Provide the [x, y] coordinate of the cell's center where the given text is located.  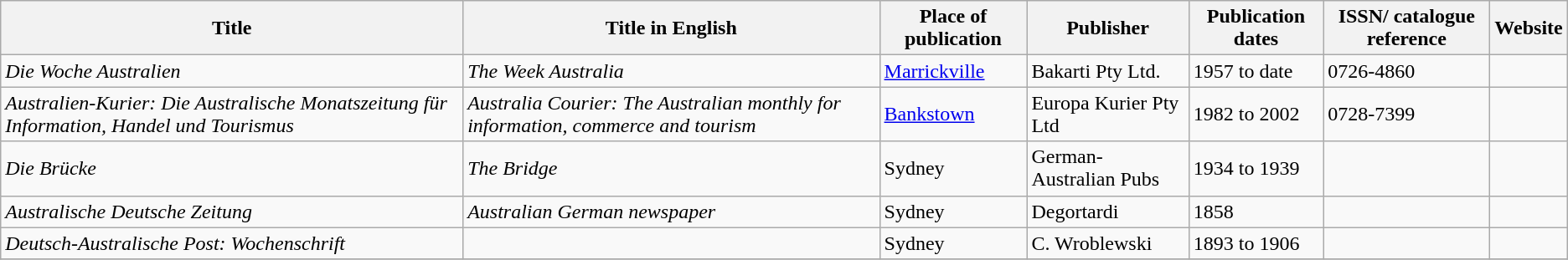
Publication dates [1256, 28]
1893 to 1906 [1256, 243]
Deutsch-Australische Post: Wochenschrift [232, 243]
1957 to date [1256, 71]
Bankstown [953, 114]
German-Australian Pubs [1107, 169]
1934 to 1939 [1256, 169]
Title [232, 28]
Publisher [1107, 28]
Europa Kurier Pty Ltd [1107, 114]
Australia Courier: The Australian monthly for information, commerce and tourism [672, 114]
0728-7399 [1407, 114]
1858 [1256, 212]
Degortardi [1107, 212]
Australian German newspaper [672, 212]
ISSN/ catalogue reference [1407, 28]
The Bridge [672, 169]
C. Wroblewski [1107, 243]
Die Woche Australien [232, 71]
The Week Australia [672, 71]
Die Brücke [232, 169]
Website [1529, 28]
0726-4860 [1407, 71]
Australien-Kurier: Die Australische Monatszeitung für Information, Handel und Tourismus [232, 114]
Bakarti Pty Ltd. [1107, 71]
Title in English [672, 28]
Marrickville [953, 71]
Place of publication [953, 28]
Australische Deutsche Zeitung [232, 212]
1982 to 2002 [1256, 114]
